Find where the given text appears and provide that cell's center as [x, y] coordinate. 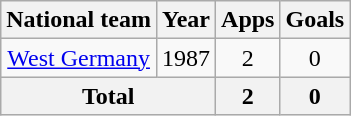
Year [186, 20]
1987 [186, 58]
Total [108, 96]
Apps [248, 20]
Goals [315, 20]
National team [79, 20]
West Germany [79, 58]
